Identify which cell holds the provided text, then report its [x, y] central coordinate. 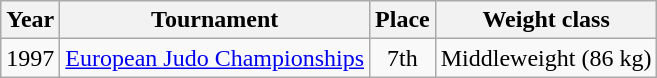
1997 [30, 58]
Place [403, 20]
Weight class [546, 20]
Tournament [215, 20]
Year [30, 20]
Middleweight (86 kg) [546, 58]
7th [403, 58]
European Judo Championships [215, 58]
